Return the (x, y) coordinate for the center point of the cell that contains the specified text.  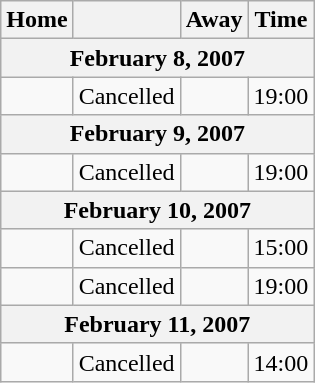
February 11, 2007 (158, 324)
Away (214, 20)
Home (37, 20)
14:00 (281, 362)
Time (281, 20)
February 8, 2007 (158, 58)
February 10, 2007 (158, 210)
15:00 (281, 248)
February 9, 2007 (158, 134)
